Identify which cell holds the provided text, then report its [x, y] central coordinate. 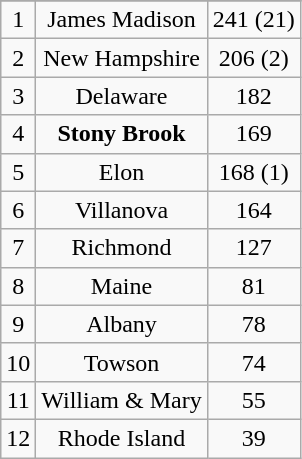
Maine [122, 286]
3 [18, 96]
Richmond [122, 248]
7 [18, 248]
78 [254, 324]
James Madison [122, 20]
New Hampshire [122, 58]
4 [18, 134]
74 [254, 362]
127 [254, 248]
5 [18, 172]
182 [254, 96]
6 [18, 210]
241 (21) [254, 20]
11 [18, 400]
Delaware [122, 96]
Elon [122, 172]
164 [254, 210]
Albany [122, 324]
206 (2) [254, 58]
9 [18, 324]
12 [18, 438]
Stony Brook [122, 134]
81 [254, 286]
55 [254, 400]
169 [254, 134]
Rhode Island [122, 438]
Villanova [122, 210]
8 [18, 286]
10 [18, 362]
Towson [122, 362]
39 [254, 438]
1 [18, 20]
168 (1) [254, 172]
William & Mary [122, 400]
2 [18, 58]
